Provide the (x, y) coordinate of the cell's center where the given text is located.  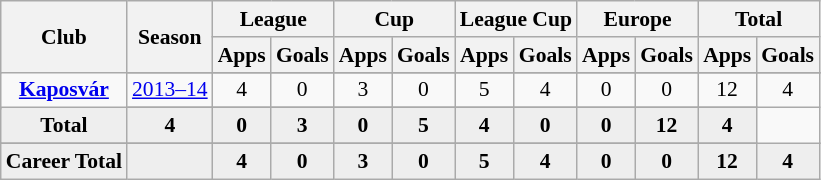
Cup (394, 19)
League (274, 19)
2013–14 (170, 90)
Europe (638, 19)
Kaposvár (64, 90)
League Cup (516, 19)
Career Total (64, 162)
Club (64, 36)
Season (170, 36)
